Provide the [X, Y] coordinate of the cell's center where the given text is located.  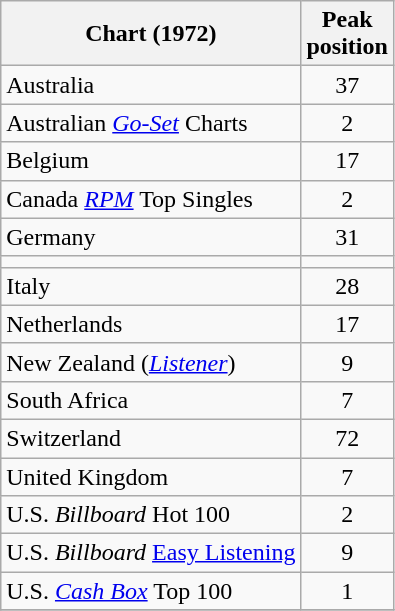
South Africa [151, 400]
28 [347, 286]
United Kingdom [151, 477]
Chart (1972) [151, 34]
Peakposition [347, 34]
Netherlands [151, 324]
U.S. Cash Box Top 100 [151, 591]
Germany [151, 237]
Canada RPM Top Singles [151, 199]
Belgium [151, 161]
Australian Go-Set Charts [151, 123]
New Zealand (Listener) [151, 362]
Italy [151, 286]
Switzerland [151, 438]
37 [347, 85]
U.S. Billboard Easy Listening [151, 553]
31 [347, 237]
1 [347, 591]
U.S. Billboard Hot 100 [151, 515]
Australia [151, 85]
72 [347, 438]
